Find where the given text appears and provide that cell's center as (x, y) coordinate. 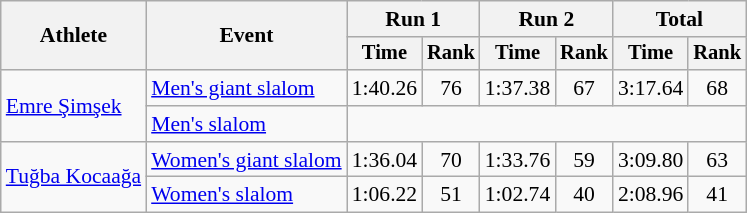
1:02.74 (518, 195)
2:08.96 (650, 195)
Tuğba Kocaağa (74, 178)
3:09.80 (650, 160)
1:37.38 (518, 88)
Women's slalom (246, 195)
3:17.64 (650, 88)
67 (584, 88)
Women's giant slalom (246, 160)
Men's giant slalom (246, 88)
40 (584, 195)
63 (717, 160)
1:33.76 (518, 160)
Run 2 (546, 19)
1:40.26 (384, 88)
Men's slalom (246, 124)
Run 1 (414, 19)
1:06.22 (384, 195)
Emre Şimşek (74, 106)
70 (451, 160)
59 (584, 160)
51 (451, 195)
1:36.04 (384, 160)
Athlete (74, 36)
68 (717, 88)
41 (717, 195)
Event (246, 36)
Total (680, 19)
76 (451, 88)
